Extract the [X, Y] coordinate from the center of the cell holding the provided text.  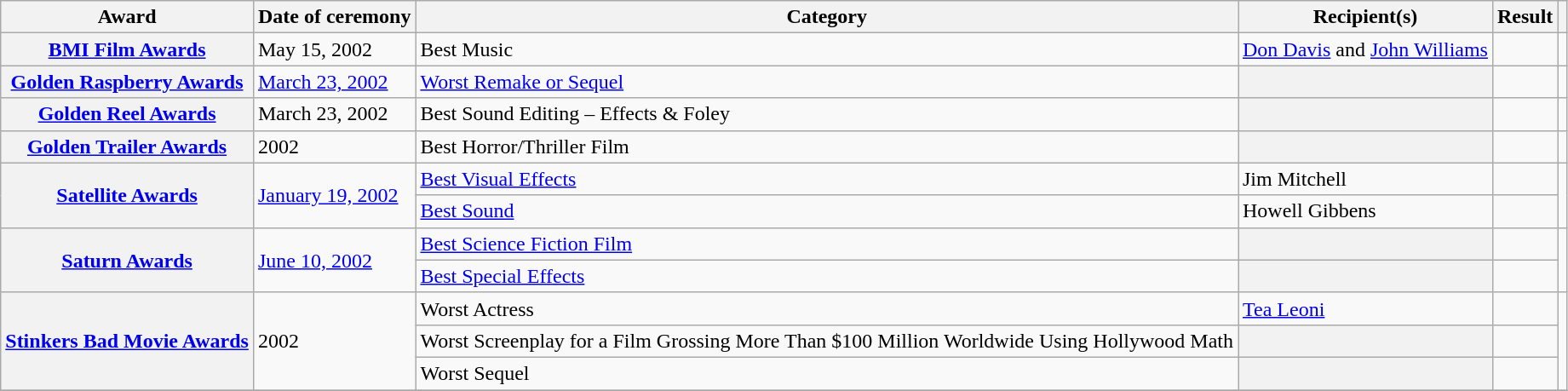
Tea Leoni [1366, 308]
Award [128, 17]
Best Sound Editing – Effects & Foley [827, 114]
Best Sound [827, 211]
Best Horror/Thriller Film [827, 147]
Jim Mitchell [1366, 179]
May 15, 2002 [334, 49]
Saturn Awards [128, 260]
Result [1525, 17]
Stinkers Bad Movie Awards [128, 341]
Recipient(s) [1366, 17]
Category [827, 17]
Don Davis and John Williams [1366, 49]
Best Visual Effects [827, 179]
Worst Remake or Sequel [827, 82]
Golden Trailer Awards [128, 147]
Best Special Effects [827, 276]
Best Science Fiction Film [827, 244]
June 10, 2002 [334, 260]
Best Music [827, 49]
Satellite Awards [128, 195]
Howell Gibbens [1366, 211]
Worst Sequel [827, 373]
January 19, 2002 [334, 195]
Golden Raspberry Awards [128, 82]
Date of ceremony [334, 17]
Golden Reel Awards [128, 114]
Worst Screenplay for a Film Grossing More Than $100 Million Worldwide Using Hollywood Math [827, 341]
BMI Film Awards [128, 49]
Worst Actress [827, 308]
